Determine the [X, Y] coordinate at the center of the cell enclosing the given text.  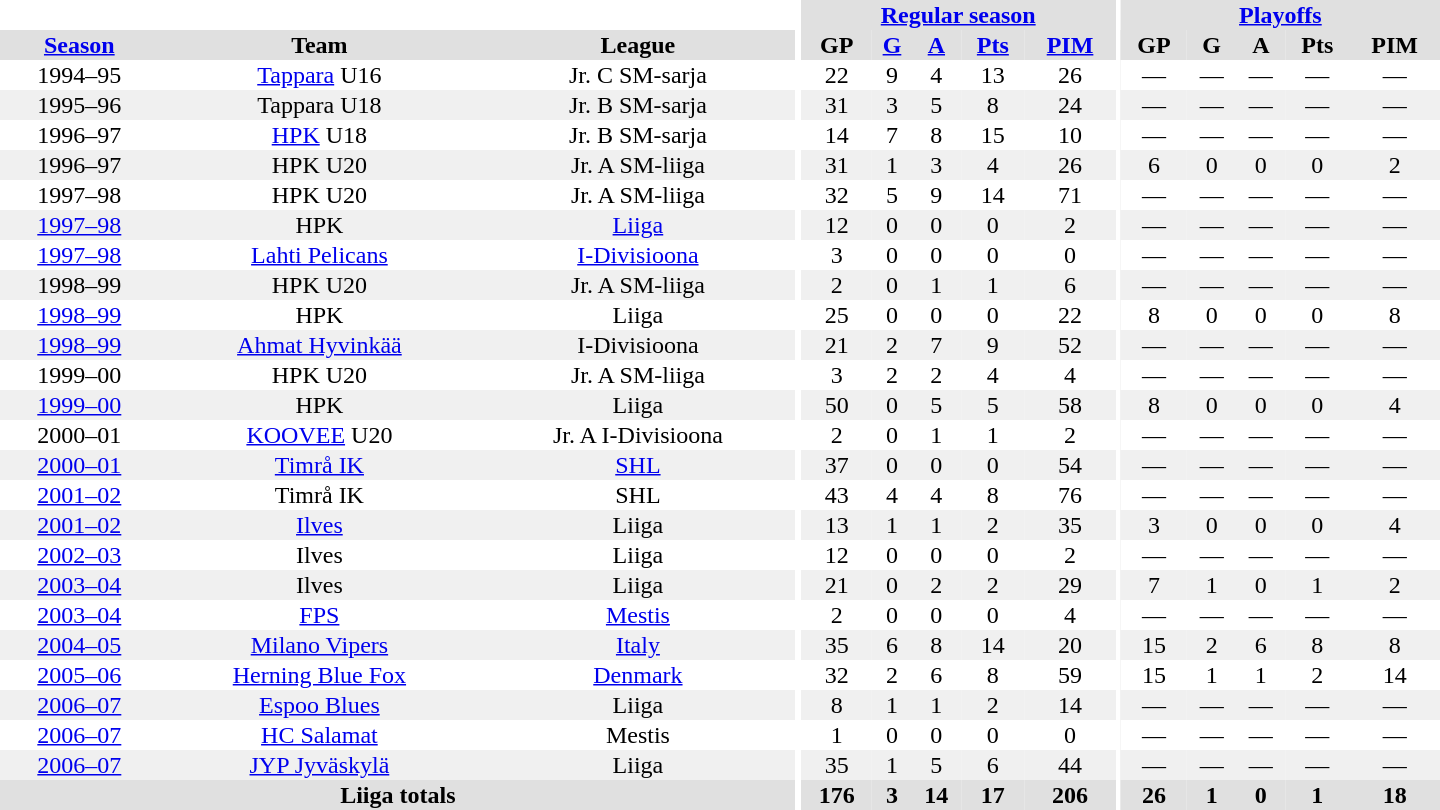
HC Salamat [320, 735]
Lahti Pelicans [320, 255]
1994–95 [80, 75]
10 [1070, 135]
58 [1070, 405]
Jr. C SM-sarja [638, 75]
71 [1070, 195]
Liiga totals [398, 795]
24 [1070, 105]
Denmark [638, 675]
17 [993, 795]
Season [80, 45]
Milano Vipers [320, 645]
44 [1070, 765]
Regular season [958, 15]
176 [836, 795]
Herning Blue Fox [320, 675]
Italy [638, 645]
KOOVEE U20 [320, 435]
2005–06 [80, 675]
50 [836, 405]
37 [836, 465]
2002–03 [80, 555]
20 [1070, 645]
76 [1070, 495]
59 [1070, 675]
206 [1070, 795]
Espoo Blues [320, 705]
52 [1070, 345]
HPK U18 [320, 135]
JYP Jyväskylä [320, 765]
25 [836, 315]
2004–05 [80, 645]
Tappara U16 [320, 75]
Jr. A I-Divisioona [638, 435]
Playoffs [1280, 15]
1995–96 [80, 105]
43 [836, 495]
29 [1070, 585]
Ahmat Hyvinkää [320, 345]
Tappara U18 [320, 105]
18 [1394, 795]
FPS [320, 615]
54 [1070, 465]
Team [320, 45]
League [638, 45]
